Pinpoint the cell where the given text exists, returning its [X, Y] midpoint coordinate. 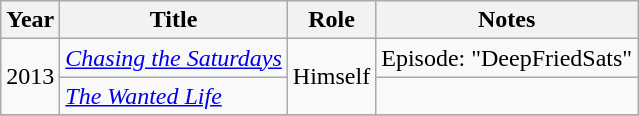
Himself [331, 77]
2013 [30, 77]
Chasing the Saturdays [174, 58]
Title [174, 20]
The Wanted Life [174, 96]
Role [331, 20]
Notes [507, 20]
Year [30, 20]
Episode: "DeepFriedSats" [507, 58]
